Output the [x, y] coordinate of the center of the cell containing the given text.  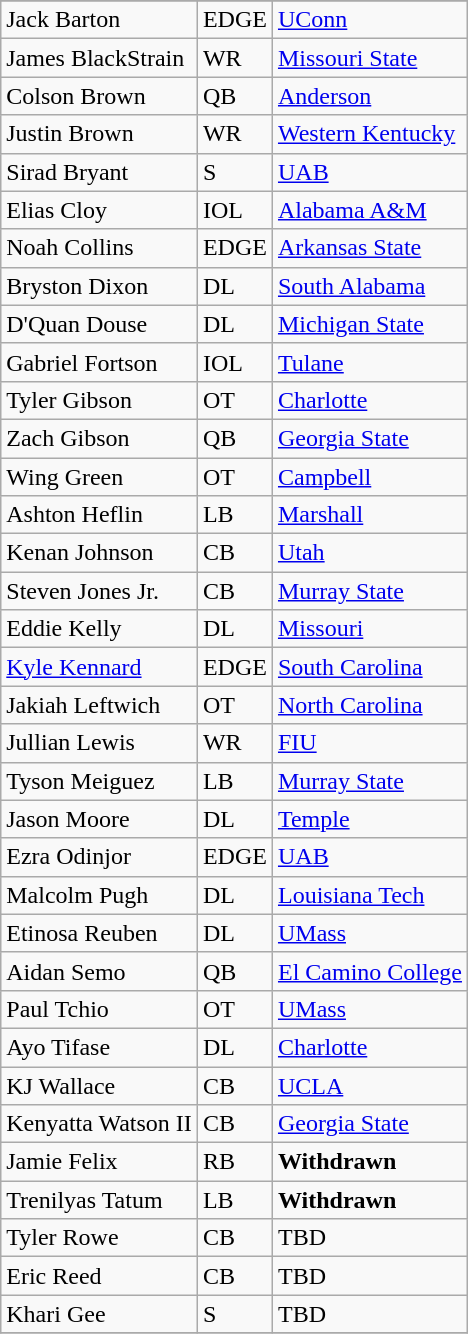
Jason Moore [100, 819]
Campbell [370, 477]
Trenilyas Tatum [100, 1200]
Tyler Gibson [100, 400]
Justin Brown [100, 134]
Temple [370, 819]
Marshall [370, 515]
James BlackStrain [100, 58]
Kenyatta Watson II [100, 1124]
Bryston Dixon [100, 286]
Ezra Odinjor [100, 857]
UCLA [370, 1085]
Jakiah Leftwich [100, 705]
Western Kentucky [370, 134]
Steven Jones Jr. [100, 591]
Sirad Bryant [100, 172]
Jullian Lewis [100, 743]
Tyler Rowe [100, 1238]
Kyle Kennard [100, 667]
Zach Gibson [100, 438]
Aidan Semo [100, 971]
KJ Wallace [100, 1085]
Arkansas State [370, 248]
Noah Collins [100, 248]
Louisiana Tech [370, 895]
Kenan Johnson [100, 553]
Ashton Heflin [100, 515]
Utah [370, 553]
Jamie Felix [100, 1162]
D'Quan Douse [100, 324]
Etinosa Reuben [100, 933]
Tyson Meiguez [100, 781]
RB [234, 1162]
Alabama A&M [370, 210]
Missouri [370, 629]
Khari Gee [100, 1314]
North Carolina [370, 705]
Elias Cloy [100, 210]
Wing Green [100, 477]
Michigan State [370, 324]
South Alabama [370, 286]
Eddie Kelly [100, 629]
Tulane [370, 362]
Gabriel Fortson [100, 362]
Anderson [370, 96]
Malcolm Pugh [100, 895]
South Carolina [370, 667]
Eric Reed [100, 1276]
Colson Brown [100, 96]
Ayo Tifase [100, 1047]
Missouri State [370, 58]
UConn [370, 20]
El Camino College [370, 971]
Jack Barton [100, 20]
Paul Tchio [100, 1009]
FIU [370, 743]
